Determine the (X, Y) coordinate at the center of the cell enclosing the given text.  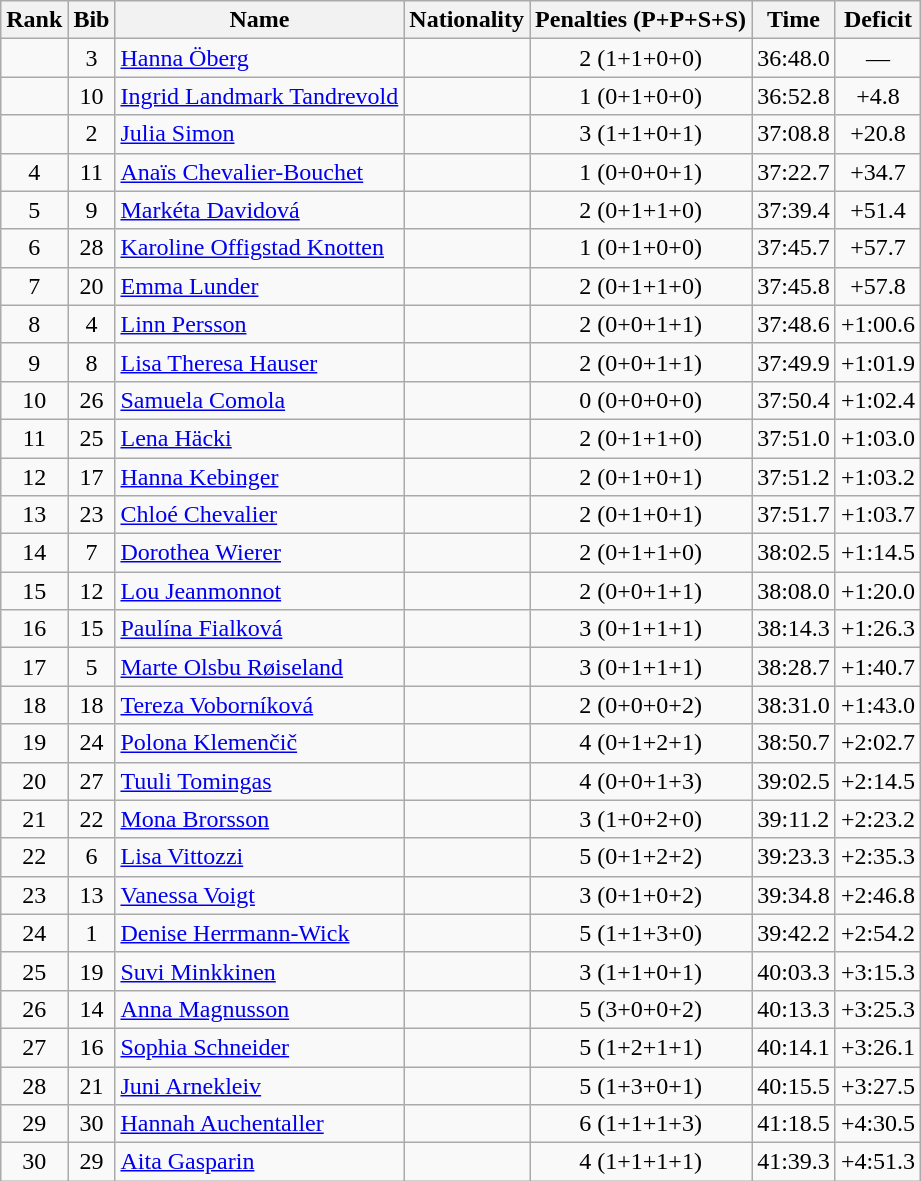
5 (3+0+0+2) (641, 1009)
+1:40.7 (878, 667)
Lena Häcki (260, 438)
Bib (92, 20)
Linn Persson (260, 324)
Lisa Vittozzi (260, 857)
37:45.8 (794, 286)
37:51.0 (794, 438)
+2:35.3 (878, 857)
Juni Arnekleiv (260, 1085)
+1:00.6 (878, 324)
5 (1+2+1+1) (641, 1047)
+34.7 (878, 172)
38:08.0 (794, 591)
Julia Simon (260, 134)
38:14.3 (794, 629)
36:48.0 (794, 58)
+2:14.5 (878, 781)
41:18.5 (794, 1124)
Karoline Offigstad Knotten (260, 248)
37:51.2 (794, 477)
+2:46.8 (878, 895)
Name (260, 20)
Anna Magnusson (260, 1009)
Rank (34, 20)
5 (1+1+3+0) (641, 933)
Hanna Öberg (260, 58)
5 (1+3+0+1) (641, 1085)
+1:26.3 (878, 629)
37:49.9 (794, 362)
+57.8 (878, 286)
Sophia Schneider (260, 1047)
40:13.3 (794, 1009)
Marte Olsbu Røiseland (260, 667)
38:02.5 (794, 553)
+1:03.7 (878, 515)
40:15.5 (794, 1085)
39:34.8 (794, 895)
Paulína Fialková (260, 629)
36:52.8 (794, 96)
Aita Gasparin (260, 1162)
+2:02.7 (878, 743)
— (878, 58)
Vanessa Voigt (260, 895)
1 (92, 933)
38:50.7 (794, 743)
4 (0+1+2+1) (641, 743)
39:23.3 (794, 857)
Tereza Voborníková (260, 705)
Mona Brorsson (260, 819)
Anaïs Chevalier-Bouchet (260, 172)
Lou Jeanmonnot (260, 591)
+57.7 (878, 248)
+4:30.5 (878, 1124)
+1:14.5 (878, 553)
6 (1+1+1+3) (641, 1124)
39:42.2 (794, 933)
Lisa Theresa Hauser (260, 362)
1 (0+0+0+1) (641, 172)
+1:02.4 (878, 400)
Polona Klemenčič (260, 743)
+1:01.9 (878, 362)
40:14.1 (794, 1047)
37:48.6 (794, 324)
+3:25.3 (878, 1009)
Deficit (878, 20)
+3:26.1 (878, 1047)
37:50.4 (794, 400)
39:02.5 (794, 781)
3 (0+1+0+2) (641, 895)
+3:27.5 (878, 1085)
Denise Herrmann-Wick (260, 933)
Markéta Davidová (260, 210)
Ingrid Landmark Tandrevold (260, 96)
3 (92, 58)
Hanna Kebinger (260, 477)
Nationality (467, 20)
2 (1+1+0+0) (641, 58)
37:51.7 (794, 515)
0 (0+0+0+0) (641, 400)
40:03.3 (794, 971)
39:11.2 (794, 819)
41:39.3 (794, 1162)
37:45.7 (794, 248)
+4:51.3 (878, 1162)
4 (0+0+1+3) (641, 781)
Tuuli Tomingas (260, 781)
+2:54.2 (878, 933)
+1:43.0 (878, 705)
Dorothea Wierer (260, 553)
+1:03.0 (878, 438)
2 (0+0+0+2) (641, 705)
2 (92, 134)
Emma Lunder (260, 286)
3 (1+0+2+0) (641, 819)
+51.4 (878, 210)
+3:15.3 (878, 971)
37:39.4 (794, 210)
Samuela Comola (260, 400)
+20.8 (878, 134)
Hannah Auchentaller (260, 1124)
Chloé Chevalier (260, 515)
Penalties (P+P+S+S) (641, 20)
5 (0+1+2+2) (641, 857)
38:31.0 (794, 705)
+2:23.2 (878, 819)
Time (794, 20)
38:28.7 (794, 667)
Suvi Minkkinen (260, 971)
+1:03.2 (878, 477)
37:22.7 (794, 172)
37:08.8 (794, 134)
+4.8 (878, 96)
4 (1+1+1+1) (641, 1162)
+1:20.0 (878, 591)
